Capture the cell that displays the provided text and extract its [X, Y] central coordinate. 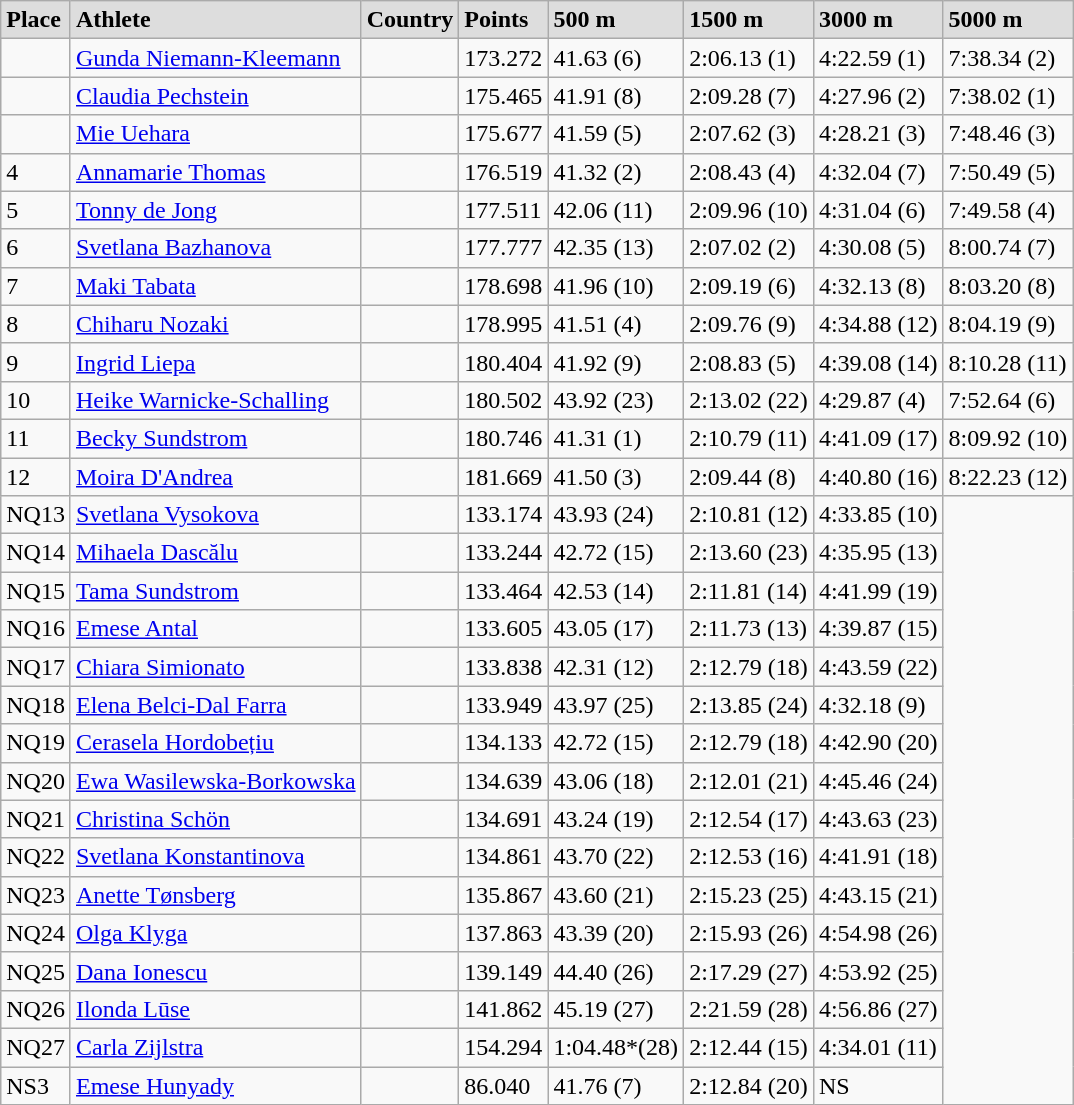
41.63 (6) [616, 58]
7:38.34 (2) [1008, 58]
7:48.46 (3) [1008, 134]
2:21.59 (28) [749, 1009]
133.244 [504, 553]
4:54.98 (26) [878, 933]
5 [36, 210]
Moira D'Andrea [216, 477]
134.639 [504, 781]
41.32 (2) [616, 172]
41.92 (9) [616, 362]
4:35.95 (13) [878, 553]
4:41.09 (17) [878, 438]
4:41.99 (19) [878, 591]
4:28.21 (3) [878, 134]
Athlete [216, 20]
4:40.80 (16) [878, 477]
41.51 (4) [616, 324]
43.70 (22) [616, 857]
Chiara Simionato [216, 667]
4 [36, 172]
2:08.43 (4) [749, 172]
4:56.86 (27) [878, 1009]
7:52.64 (6) [1008, 400]
177.511 [504, 210]
4:43.59 (22) [878, 667]
Svetlana Vysokova [216, 515]
4:39.87 (15) [878, 629]
Carla Zijlstra [216, 1047]
44.40 (26) [616, 971]
Ewa Wasilewska-Borkowska [216, 781]
8:10.28 (11) [1008, 362]
NQ17 [36, 667]
Country [410, 20]
2:13.85 (24) [749, 705]
2:12.54 (17) [749, 819]
2:15.23 (25) [749, 895]
4:31.04 (6) [878, 210]
42.53 (14) [616, 591]
8:00.74 (7) [1008, 248]
2:07.02 (2) [749, 248]
4:45.46 (24) [878, 781]
6 [36, 248]
4:32.18 (9) [878, 705]
NQ26 [36, 1009]
Tonny de Jong [216, 210]
9 [36, 362]
180.746 [504, 438]
4:43.15 (21) [878, 895]
181.669 [504, 477]
NQ22 [36, 857]
175.465 [504, 96]
139.149 [504, 971]
NQ15 [36, 591]
NQ19 [36, 743]
7:50.49 (5) [1008, 172]
175.677 [504, 134]
NS3 [36, 1085]
2:13.60 (23) [749, 553]
Annamarie Thomas [216, 172]
178.995 [504, 324]
45.19 (27) [616, 1009]
42.31 (12) [616, 667]
8 [36, 324]
NQ14 [36, 553]
133.464 [504, 591]
4:41.91 (18) [878, 857]
180.404 [504, 362]
4:42.90 (20) [878, 743]
NQ18 [36, 705]
Gunda Niemann-Kleemann [216, 58]
Anette Tønsberg [216, 895]
1:04.48*(28) [616, 1047]
43.24 (19) [616, 819]
Ilonda Lūse [216, 1009]
4:43.63 (23) [878, 819]
Ingrid Liepa [216, 362]
43.39 (20) [616, 933]
2:07.62 (3) [749, 134]
135.867 [504, 895]
41.91 (8) [616, 96]
2:11.81 (14) [749, 591]
4:53.92 (25) [878, 971]
133.605 [504, 629]
178.698 [504, 286]
137.863 [504, 933]
Christina Schön [216, 819]
8:04.19 (9) [1008, 324]
43.93 (24) [616, 515]
2:12.44 (15) [749, 1047]
7 [36, 286]
Place [36, 20]
2:09.96 (10) [749, 210]
NQ21 [36, 819]
5000 m [1008, 20]
86.040 [504, 1085]
2:09.28 (7) [749, 96]
4:27.96 (2) [878, 96]
Tama Sundstrom [216, 591]
177.777 [504, 248]
NQ16 [36, 629]
173.272 [504, 58]
Mie Uehara [216, 134]
2:09.19 (6) [749, 286]
Olga Klyga [216, 933]
12 [36, 477]
43.06 (18) [616, 781]
NQ23 [36, 895]
41.50 (3) [616, 477]
133.949 [504, 705]
7:49.58 (4) [1008, 210]
NQ27 [36, 1047]
154.294 [504, 1047]
Becky Sundstrom [216, 438]
8:03.20 (8) [1008, 286]
NQ13 [36, 515]
4:33.85 (10) [878, 515]
41.96 (10) [616, 286]
Dana Ionescu [216, 971]
42.06 (11) [616, 210]
10 [36, 400]
Claudia Pechstein [216, 96]
2:12.53 (16) [749, 857]
Mihaela Dascălu [216, 553]
11 [36, 438]
Maki Tabata [216, 286]
NQ25 [36, 971]
Emese Hunyady [216, 1085]
2:12.84 (20) [749, 1085]
43.60 (21) [616, 895]
4:32.04 (7) [878, 172]
42.35 (13) [616, 248]
Heike Warnicke-Schalling [216, 400]
1500 m [749, 20]
176.519 [504, 172]
41.31 (1) [616, 438]
4:34.01 (11) [878, 1047]
7:38.02 (1) [1008, 96]
2:15.93 (26) [749, 933]
2:17.29 (27) [749, 971]
Cerasela Hordobețiu [216, 743]
2:13.02 (22) [749, 400]
4:32.13 (8) [878, 286]
134.133 [504, 743]
4:34.88 (12) [878, 324]
Svetlana Konstantinova [216, 857]
133.174 [504, 515]
NQ20 [36, 781]
43.97 (25) [616, 705]
2:12.01 (21) [749, 781]
2:10.81 (12) [749, 515]
Chiharu Nozaki [216, 324]
2:09.44 (8) [749, 477]
2:06.13 (1) [749, 58]
2:11.73 (13) [749, 629]
141.862 [504, 1009]
4:30.08 (5) [878, 248]
180.502 [504, 400]
41.59 (5) [616, 134]
4:29.87 (4) [878, 400]
2:10.79 (11) [749, 438]
41.76 (7) [616, 1085]
Elena Belci-Dal Farra [216, 705]
134.861 [504, 857]
8:09.92 (10) [1008, 438]
3000 m [878, 20]
4:39.08 (14) [878, 362]
2:09.76 (9) [749, 324]
Points [504, 20]
Svetlana Bazhanova [216, 248]
500 m [616, 20]
8:22.23 (12) [1008, 477]
NS [878, 1085]
NQ24 [36, 933]
Emese Antal [216, 629]
133.838 [504, 667]
43.92 (23) [616, 400]
134.691 [504, 819]
2:08.83 (5) [749, 362]
43.05 (17) [616, 629]
4:22.59 (1) [878, 58]
